Find where the given text appears and provide that cell's center as (X, Y) coordinate. 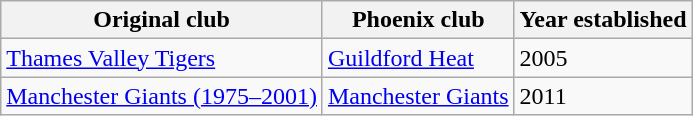
Manchester Giants (1975–2001) (162, 96)
Year established (603, 20)
2005 (603, 58)
Phoenix club (418, 20)
2011 (603, 96)
Manchester Giants (418, 96)
Original club (162, 20)
Thames Valley Tigers (162, 58)
Guildford Heat (418, 58)
